For the text-containing cell, return its midpoint in (x, y) coordinate format. 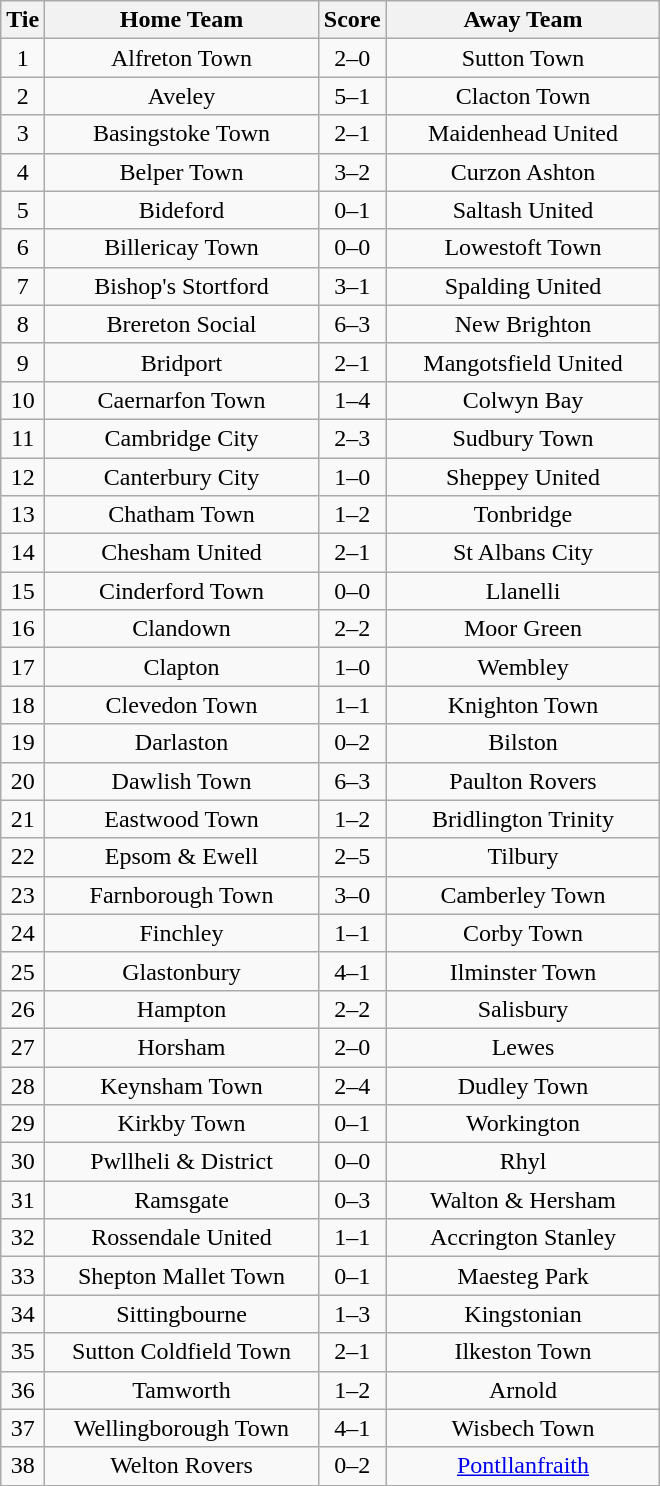
Llanelli (523, 591)
Clandown (182, 629)
Kirkby Town (182, 1124)
St Albans City (523, 553)
36 (23, 1390)
Home Team (182, 20)
Rossendale United (182, 1238)
38 (23, 1466)
35 (23, 1352)
Sutton Town (523, 58)
Moor Green (523, 629)
Chesham United (182, 553)
Sutton Coldfield Town (182, 1352)
Sudbury Town (523, 438)
5 (23, 210)
Cinderford Town (182, 591)
Chatham Town (182, 515)
Clapton (182, 667)
2–3 (352, 438)
Rhyl (523, 1162)
Lewes (523, 1047)
11 (23, 438)
6 (23, 248)
21 (23, 819)
Hampton (182, 1009)
Bideford (182, 210)
Lowestoft Town (523, 248)
5–1 (352, 96)
New Brighton (523, 324)
Belper Town (182, 172)
Away Team (523, 20)
13 (23, 515)
Sheppey United (523, 477)
Ilminster Town (523, 971)
Wembley (523, 667)
Colwyn Bay (523, 400)
3–1 (352, 286)
28 (23, 1085)
32 (23, 1238)
1 (23, 58)
17 (23, 667)
8 (23, 324)
Sittingbourne (182, 1314)
Billericay Town (182, 248)
Bilston (523, 743)
Basingstoke Town (182, 134)
Finchley (182, 933)
Maidenhead United (523, 134)
Shepton Mallet Town (182, 1276)
Horsham (182, 1047)
Ilkeston Town (523, 1352)
Bishop's Stortford (182, 286)
27 (23, 1047)
Clevedon Town (182, 705)
Clacton Town (523, 96)
Pontllanfraith (523, 1466)
Kingstonian (523, 1314)
Wisbech Town (523, 1428)
Curzon Ashton (523, 172)
4 (23, 172)
0–3 (352, 1200)
7 (23, 286)
1–3 (352, 1314)
Paulton Rovers (523, 781)
Tilbury (523, 857)
Dawlish Town (182, 781)
Canterbury City (182, 477)
31 (23, 1200)
Wellingborough Town (182, 1428)
Spalding United (523, 286)
Saltash United (523, 210)
20 (23, 781)
Arnold (523, 1390)
23 (23, 895)
Bridlington Trinity (523, 819)
30 (23, 1162)
9 (23, 362)
Caernarfon Town (182, 400)
Corby Town (523, 933)
Bridport (182, 362)
Mangotsfield United (523, 362)
10 (23, 400)
Workington (523, 1124)
Alfreton Town (182, 58)
Tonbridge (523, 515)
33 (23, 1276)
12 (23, 477)
Tamworth (182, 1390)
Welton Rovers (182, 1466)
Camberley Town (523, 895)
Brereton Social (182, 324)
Walton & Hersham (523, 1200)
Cambridge City (182, 438)
Score (352, 20)
Farnborough Town (182, 895)
16 (23, 629)
3–0 (352, 895)
Dudley Town (523, 1085)
24 (23, 933)
2–4 (352, 1085)
Tie (23, 20)
Accrington Stanley (523, 1238)
2 (23, 96)
25 (23, 971)
Glastonbury (182, 971)
Keynsham Town (182, 1085)
26 (23, 1009)
Maesteg Park (523, 1276)
34 (23, 1314)
3 (23, 134)
Eastwood Town (182, 819)
Epsom & Ewell (182, 857)
29 (23, 1124)
Darlaston (182, 743)
Pwllheli & District (182, 1162)
3–2 (352, 172)
1–4 (352, 400)
15 (23, 591)
37 (23, 1428)
Ramsgate (182, 1200)
19 (23, 743)
Knighton Town (523, 705)
Aveley (182, 96)
18 (23, 705)
Salisbury (523, 1009)
2–5 (352, 857)
14 (23, 553)
22 (23, 857)
